For the text-containing cell, return its midpoint in (x, y) coordinate format. 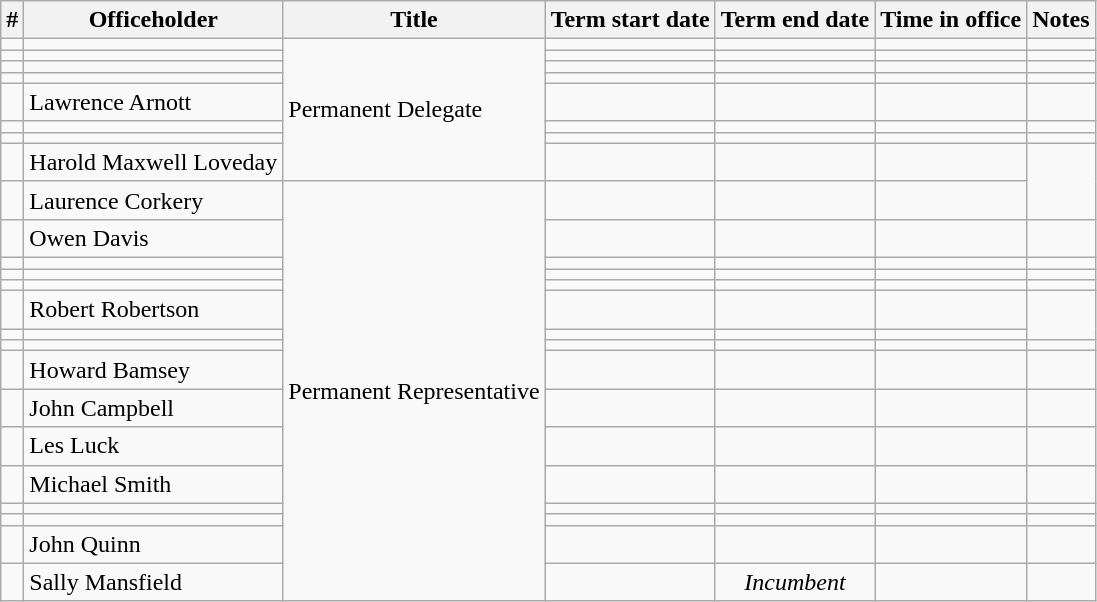
John Quinn (154, 544)
Term end date (795, 20)
Permanent Delegate (414, 110)
Time in office (951, 20)
Incumbent (795, 582)
Term start date (630, 20)
Robert Robertson (154, 310)
Title (414, 20)
# (12, 20)
Permanent Representative (414, 391)
Howard Bamsey (154, 370)
Owen Davis (154, 238)
Michael Smith (154, 484)
Lawrence Arnott (154, 102)
Laurence Corkery (154, 200)
Sally Mansfield (154, 582)
Officeholder (154, 20)
Harold Maxwell Loveday (154, 162)
Notes (1061, 20)
John Campbell (154, 408)
Les Luck (154, 446)
